Return (x, y) of the center of cell containing provided text 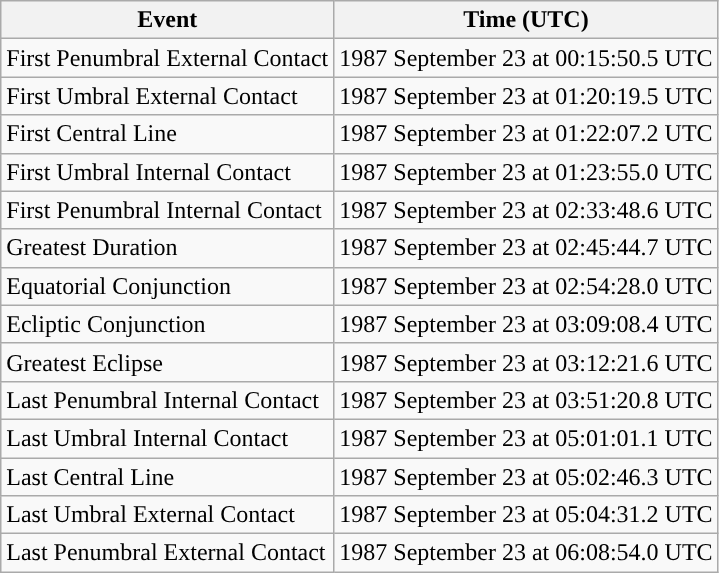
1987 September 23 at 02:45:44.7 UTC (526, 248)
1987 September 23 at 05:01:01.1 UTC (526, 438)
1987 September 23 at 03:09:08.4 UTC (526, 324)
First Umbral Internal Contact (168, 172)
Equatorial Conjunction (168, 286)
Event (168, 20)
Greatest Duration (168, 248)
Last Penumbral Internal Contact (168, 400)
Ecliptic Conjunction (168, 324)
Last Umbral External Contact (168, 515)
1987 September 23 at 02:33:48.6 UTC (526, 210)
1987 September 23 at 01:20:19.5 UTC (526, 96)
1987 September 23 at 05:04:31.2 UTC (526, 515)
1987 September 23 at 02:54:28.0 UTC (526, 286)
1987 September 23 at 05:02:46.3 UTC (526, 477)
1987 September 23 at 03:51:20.8 UTC (526, 400)
Time (UTC) (526, 20)
Last Central Line (168, 477)
1987 September 23 at 00:15:50.5 UTC (526, 58)
Last Umbral Internal Contact (168, 438)
Greatest Eclipse (168, 362)
1987 September 23 at 06:08:54.0 UTC (526, 553)
1987 September 23 at 01:23:55.0 UTC (526, 172)
First Penumbral External Contact (168, 58)
1987 September 23 at 01:22:07.2 UTC (526, 134)
1987 September 23 at 03:12:21.6 UTC (526, 362)
Last Penumbral External Contact (168, 553)
First Umbral External Contact (168, 96)
First Central Line (168, 134)
First Penumbral Internal Contact (168, 210)
